Detect which cell encompasses the target text, then output its (x, y) center coordinate. 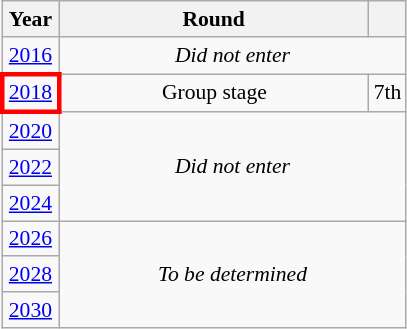
To be determined (233, 274)
7th (388, 94)
Year (30, 19)
2024 (30, 203)
2030 (30, 310)
2020 (30, 132)
2016 (30, 56)
2022 (30, 168)
Round (214, 19)
2026 (30, 239)
Group stage (214, 94)
2018 (30, 94)
2028 (30, 275)
